Determine the [X, Y] coordinate at the center of the cell enclosing the given text.  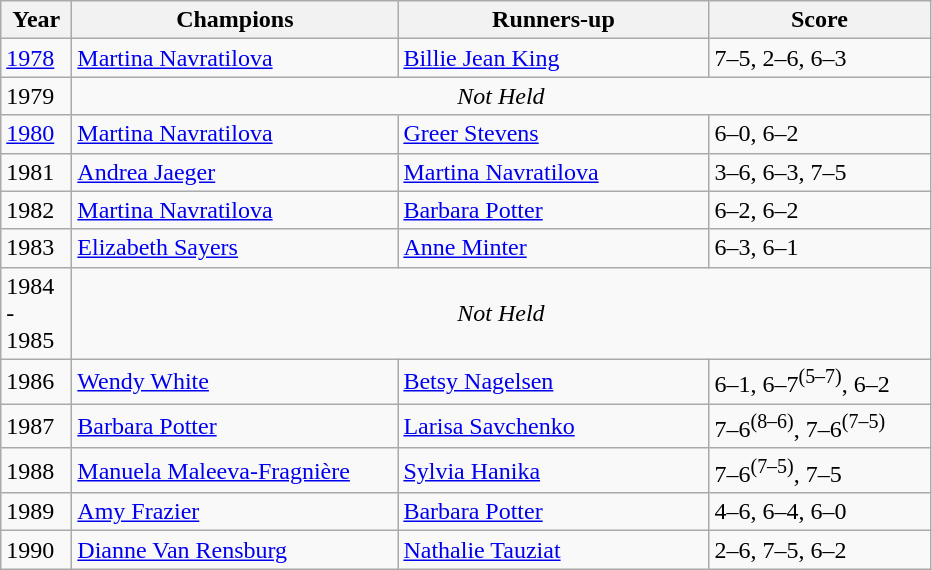
Sylvia Hanika [554, 470]
6–3, 6–1 [820, 248]
1990 [36, 550]
Runners-up [554, 20]
Manuela Maleeva-Fragnière [235, 470]
Amy Frazier [235, 512]
7–6(8–6), 7–6(7–5) [820, 426]
1981 [36, 172]
Andrea Jaeger [235, 172]
Score [820, 20]
Wendy White [235, 382]
Larisa Savchenko [554, 426]
1989 [36, 512]
Elizabeth Sayers [235, 248]
Betsy Nagelsen [554, 382]
1978 [36, 58]
3–6, 6–3, 7–5 [820, 172]
Greer Stevens [554, 134]
Anne Minter [554, 248]
1980 [36, 134]
6–2, 6–2 [820, 210]
Year [36, 20]
2–6, 7–5, 6–2 [820, 550]
1987 [36, 426]
1988 [36, 470]
6–1, 6–7(5–7), 6–2 [820, 382]
4–6, 6–4, 6–0 [820, 512]
1983 [36, 248]
Dianne Van Rensburg [235, 550]
Nathalie Tauziat [554, 550]
6–0, 6–2 [820, 134]
Billie Jean King [554, 58]
7–6(7–5), 7–5 [820, 470]
1986 [36, 382]
1982 [36, 210]
1979 [36, 96]
Champions [235, 20]
1984-1985 [36, 313]
7–5, 2–6, 6–3 [820, 58]
